Identify which cell holds the provided text, then report its (x, y) central coordinate. 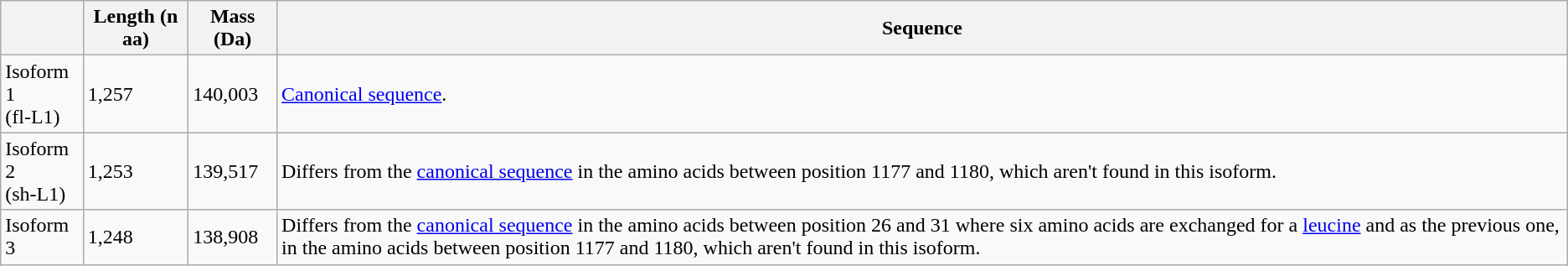
138,908 (233, 237)
Length (n aa) (136, 29)
140,003 (233, 94)
1,253 (136, 171)
139,517 (233, 171)
Isoform 3 (42, 237)
Mass (Da) (233, 29)
Canonical sequence. (923, 94)
1,257 (136, 94)
Sequence (923, 29)
Isoform 1(fl-L1) (42, 94)
Differs from the canonical sequence in the amino acids between position 1177 and 1180, which aren't found in this isoform. (923, 171)
Isoform 2(sh-L1) (42, 171)
1,248 (136, 237)
